For the text-containing cell, return its midpoint in (X, Y) coordinate format. 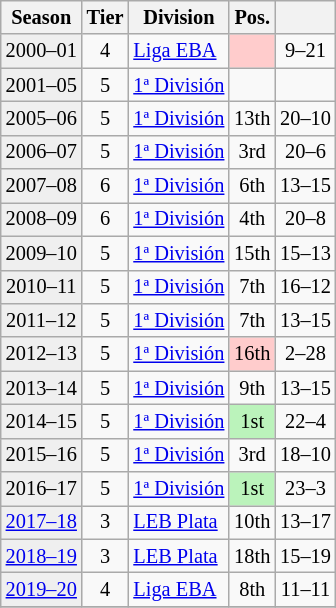
20–10 (306, 118)
15–19 (306, 556)
Season (42, 17)
2007–08 (42, 186)
13–17 (306, 522)
20–6 (306, 152)
9th (252, 388)
2014–15 (42, 421)
15–13 (306, 253)
18–10 (306, 455)
9–21 (306, 51)
22–4 (306, 421)
2012–13 (42, 354)
2010–11 (42, 287)
4th (252, 219)
10th (252, 522)
8th (252, 589)
2009–10 (42, 253)
15th (252, 253)
16th (252, 354)
2000–01 (42, 51)
2017–18 (42, 522)
2001–05 (42, 85)
2013–14 (42, 388)
Division (178, 17)
2011–12 (42, 320)
2–28 (306, 354)
13th (252, 118)
16–12 (306, 287)
23–3 (306, 489)
Tier (106, 17)
2019–20 (42, 589)
2016–17 (42, 489)
6th (252, 186)
Pos. (252, 17)
2006–07 (42, 152)
11–11 (306, 589)
2005–06 (42, 118)
18th (252, 556)
2015–16 (42, 455)
2008–09 (42, 219)
2018–19 (42, 556)
20–8 (306, 219)
